Extract the [x, y] coordinate from the center of the cell holding the provided text.  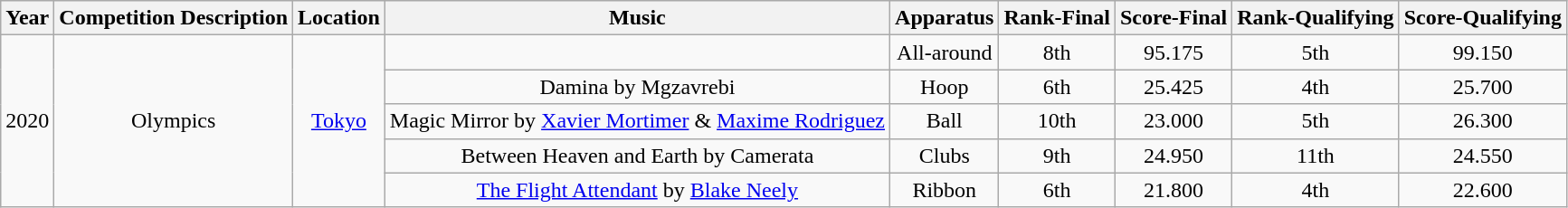
Magic Mirror by Xavier Mortimer & Maxime Rodriguez [637, 121]
Between Heaven and Earth by Camerata [637, 156]
Music [637, 18]
24.950 [1173, 156]
Ribbon [945, 190]
Competition Description [174, 18]
Olympics [174, 121]
Score-Final [1173, 18]
8th [1057, 52]
21.800 [1173, 190]
9th [1057, 156]
26.300 [1482, 121]
Hoop [945, 87]
24.550 [1482, 156]
10th [1057, 121]
Tokyo [339, 121]
22.600 [1482, 190]
Rank-Qualifying [1316, 18]
95.175 [1173, 52]
23.000 [1173, 121]
2020 [27, 121]
Apparatus [945, 18]
Year [27, 18]
25.700 [1482, 87]
Location [339, 18]
Clubs [945, 156]
99.150 [1482, 52]
Score-Qualifying [1482, 18]
Damina by Mgzavrebi [637, 87]
All-around [945, 52]
The Flight Attendant by Blake Neely [637, 190]
Rank-Final [1057, 18]
Ball [945, 121]
11th [1316, 156]
25.425 [1173, 87]
